Determine the (x, y) coordinate at the center of the cell enclosing the given text.  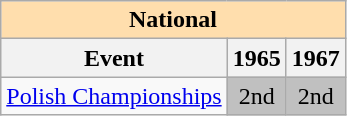
National (174, 20)
Polish Championships (114, 96)
1965 (256, 58)
1967 (316, 58)
Event (114, 58)
